Scan for the cell matching the given text and deliver its (x, y) coordinate at center. 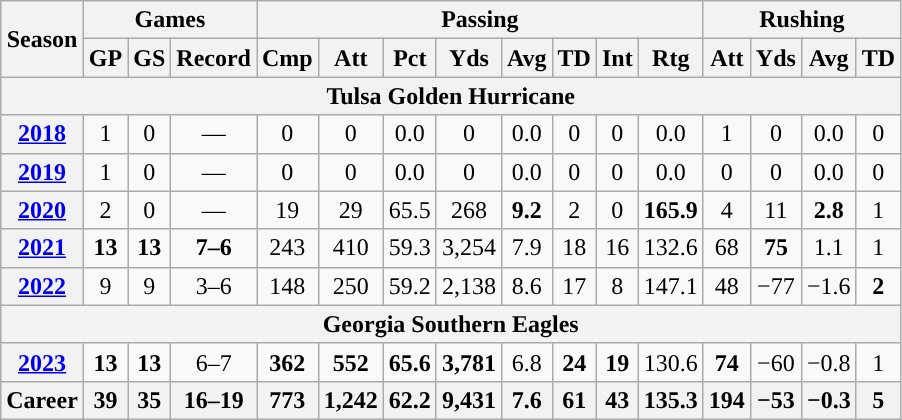
243 (287, 248)
16–19 (214, 400)
147.1 (670, 286)
Games (170, 20)
Passing (480, 20)
3,254 (468, 248)
148 (287, 286)
Rushing (802, 20)
−1.6 (828, 286)
65.5 (410, 210)
61 (574, 400)
130.6 (670, 362)
6.8 (526, 362)
−60 (776, 362)
132.6 (670, 248)
35 (150, 400)
18 (574, 248)
1,242 (350, 400)
135.3 (670, 400)
9.2 (526, 210)
2021 (42, 248)
29 (350, 210)
552 (350, 362)
16 (617, 248)
62.2 (410, 400)
2,138 (468, 286)
3–6 (214, 286)
4 (726, 210)
43 (617, 400)
48 (726, 286)
Career (42, 400)
−77 (776, 286)
Tulsa Golden Hurricane (451, 96)
6–7 (214, 362)
194 (726, 400)
65.6 (410, 362)
2.8 (828, 210)
5 (878, 400)
74 (726, 362)
268 (468, 210)
7.6 (526, 400)
Record (214, 58)
−0.8 (828, 362)
17 (574, 286)
2022 (42, 286)
Pct (410, 58)
11 (776, 210)
Georgia Southern Eagles (451, 324)
Cmp (287, 58)
−0.3 (828, 400)
−53 (776, 400)
2018 (42, 134)
165.9 (670, 210)
59.3 (410, 248)
Int (617, 58)
2020 (42, 210)
GS (150, 58)
250 (350, 286)
75 (776, 248)
2023 (42, 362)
8 (617, 286)
2019 (42, 172)
59.2 (410, 286)
1.1 (828, 248)
9,431 (468, 400)
773 (287, 400)
24 (574, 362)
7.9 (526, 248)
Rtg (670, 58)
Season (42, 39)
362 (287, 362)
410 (350, 248)
8.6 (526, 286)
3,781 (468, 362)
GP (105, 58)
7–6 (214, 248)
68 (726, 248)
39 (105, 400)
